Identify which cell holds the provided text, then report its (x, y) central coordinate. 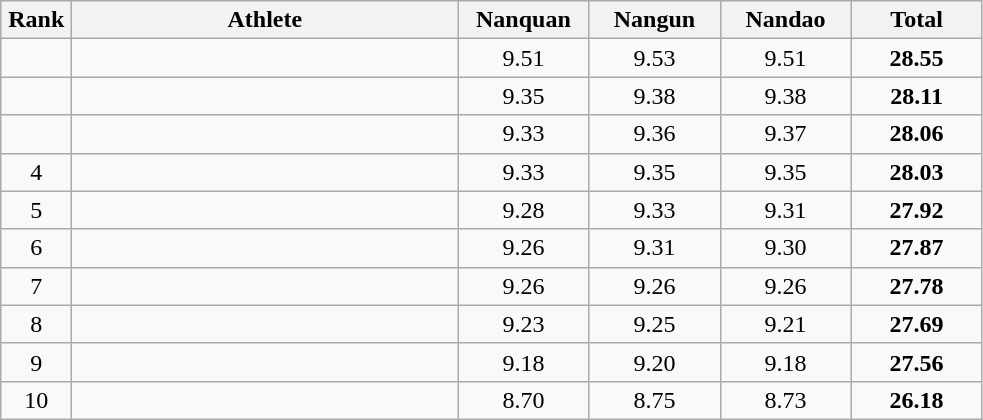
9.25 (654, 324)
28.55 (916, 58)
7 (36, 286)
4 (36, 172)
28.06 (916, 134)
8.75 (654, 400)
28.03 (916, 172)
27.87 (916, 248)
27.92 (916, 210)
Nanquan (524, 20)
Rank (36, 20)
Total (916, 20)
10 (36, 400)
9.30 (786, 248)
Nandao (786, 20)
9.53 (654, 58)
8 (36, 324)
28.11 (916, 96)
9.28 (524, 210)
27.78 (916, 286)
Nangun (654, 20)
9.36 (654, 134)
5 (36, 210)
9.21 (786, 324)
27.69 (916, 324)
27.56 (916, 362)
6 (36, 248)
9 (36, 362)
8.70 (524, 400)
9.37 (786, 134)
Athlete (265, 20)
26.18 (916, 400)
9.23 (524, 324)
9.20 (654, 362)
8.73 (786, 400)
